Find where the given text appears and provide that cell's center as [x, y] coordinate. 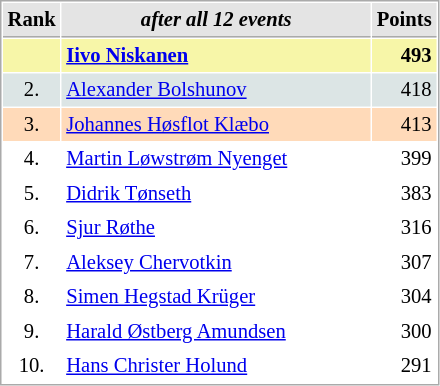
5. [32, 194]
Johannes Høsflot Klæbo [216, 124]
Hans Christer Holund [216, 366]
418 [404, 90]
383 [404, 194]
3. [32, 124]
Rank [32, 20]
Aleksey Chervotkin [216, 262]
9. [32, 332]
Sjur Røthe [216, 228]
Didrik Tønseth [216, 194]
8. [32, 296]
4. [32, 158]
493 [404, 56]
6. [32, 228]
10. [32, 366]
Alexander Bolshunov [216, 90]
300 [404, 332]
2. [32, 90]
291 [404, 366]
413 [404, 124]
307 [404, 262]
Simen Hegstad Krüger [216, 296]
Harald Østberg Amundsen [216, 332]
after all 12 events [216, 20]
7. [32, 262]
399 [404, 158]
Martin Løwstrøm Nyenget [216, 158]
Iivo Niskanen [216, 56]
304 [404, 296]
316 [404, 228]
Points [404, 20]
